Determine the [x, y] coordinate at the center of the cell enclosing the given text.  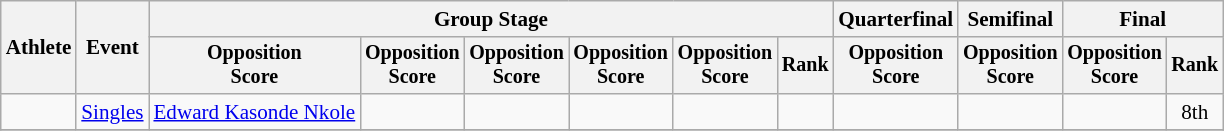
Singles [112, 112]
Semifinal [1010, 18]
Event [112, 48]
Group Stage [490, 18]
Edward Kasonde Nkole [254, 112]
Athlete [39, 48]
Final [1142, 18]
8th [1195, 112]
Quarterfinal [896, 18]
